Locate the cell with the specified text and output its (x, y) center coordinate. 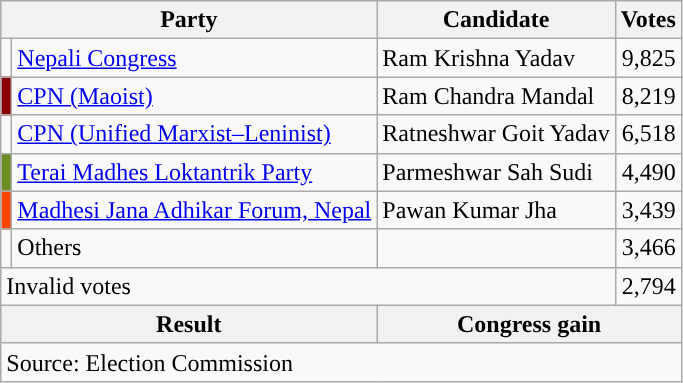
Ram Krishna Yadav (496, 58)
8,219 (648, 96)
Terai Madhes Loktantrik Party (194, 172)
CPN (Maoist) (194, 96)
CPN (Unified Marxist–Leninist) (194, 134)
Candidate (496, 20)
4,490 (648, 172)
Madhesi Jana Adhikar Forum, Nepal (194, 210)
Parmeshwar Sah Sudi (496, 172)
2,794 (648, 286)
Result (189, 324)
3,439 (648, 210)
Invalid votes (308, 286)
Pawan Kumar Jha (496, 210)
Ratneshwar Goit Yadav (496, 134)
Votes (648, 20)
Ram Chandra Mandal (496, 96)
Others (194, 248)
9,825 (648, 58)
Congress gain (530, 324)
Nepali Congress (194, 58)
Party (189, 20)
6,518 (648, 134)
Source: Election Commission (342, 362)
3,466 (648, 248)
